Identify which cell holds the provided text, then report its [x, y] central coordinate. 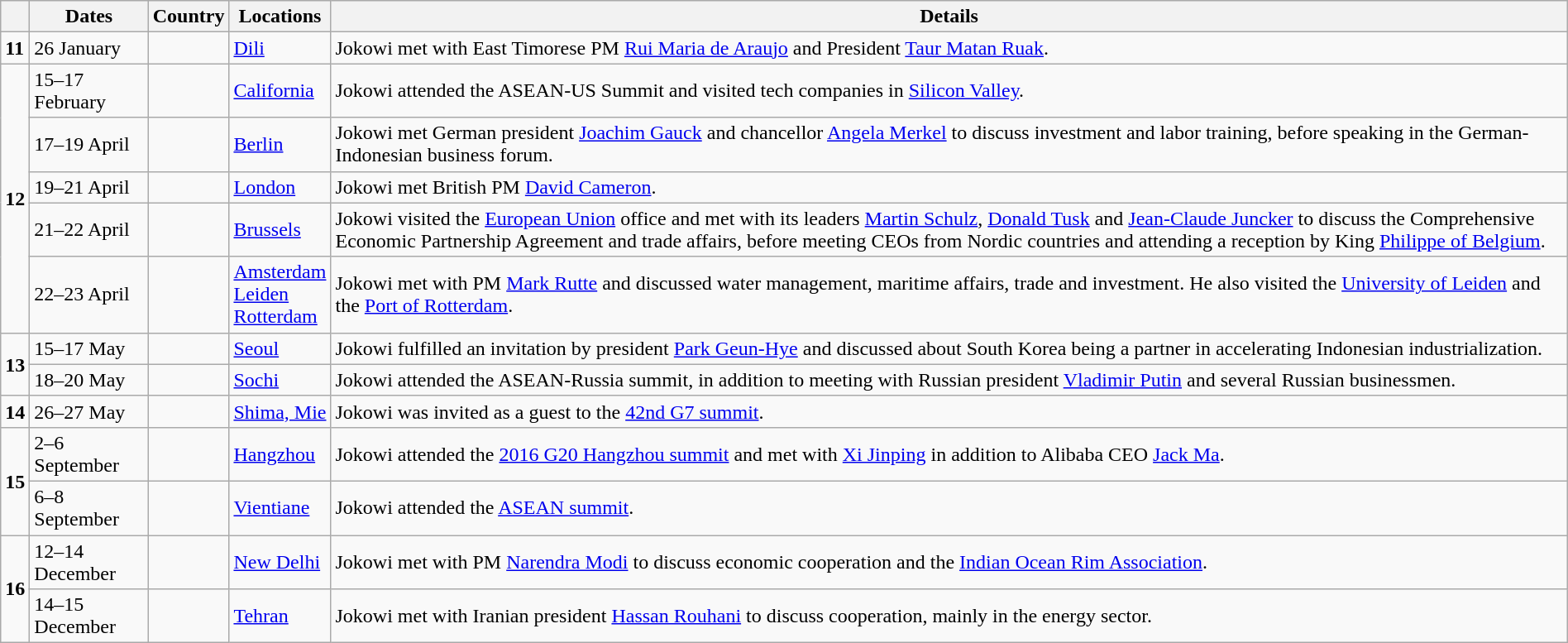
Jokowi met with East Timorese PM Rui Maria de Araujo and President Taur Matan Ruak. [949, 48]
Locations [280, 17]
Jokowi met British PM David Cameron. [949, 187]
Jokowi was invited as a guest to the 42nd G7 summit. [949, 411]
London [280, 187]
Hangzhou [280, 453]
6–8 September [89, 508]
19–21 April [89, 187]
12–14 December [89, 561]
15–17 February [89, 91]
22–23 April [89, 295]
14 [15, 411]
Vientiane [280, 508]
26–27 May [89, 411]
Dates [89, 17]
21–22 April [89, 230]
Jokowi attended the ASEAN-US Summit and visited tech companies in Silicon Valley. [949, 91]
Details [949, 17]
2–6 September [89, 453]
13 [15, 364]
Shima, Mie [280, 411]
17–19 April [89, 144]
Brussels [280, 230]
Sochi [280, 380]
15 [15, 481]
Jokowi attended the ASEAN-Russia summit, in addition to meeting with Russian president Vladimir Putin and several Russian businessmen. [949, 380]
Berlin [280, 144]
AmsterdamLeidenRotterdam [280, 295]
18–20 May [89, 380]
Country [189, 17]
Seoul [280, 348]
11 [15, 48]
Jokowi met with PM Narendra Modi to discuss economic cooperation and the Indian Ocean Rim Association. [949, 561]
California [280, 91]
Jokowi met with Iranian president Hassan Rouhani to discuss cooperation, mainly in the energy sector. [949, 616]
16 [15, 588]
26 January [89, 48]
Jokowi attended the 2016 G20 Hangzhou summit and met with Xi Jinping in addition to Alibaba CEO Jack Ma. [949, 453]
Jokowi attended the ASEAN summit. [949, 508]
New Delhi [280, 561]
15–17 May [89, 348]
Dili [280, 48]
14–15 December [89, 616]
Tehran [280, 616]
12 [15, 199]
